Return (X, Y) of the center of cell containing provided text 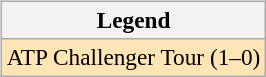
Legend (133, 20)
ATP Challenger Tour (1–0) (133, 57)
